Output the (x, y) coordinate of the center of the cell containing the given text.  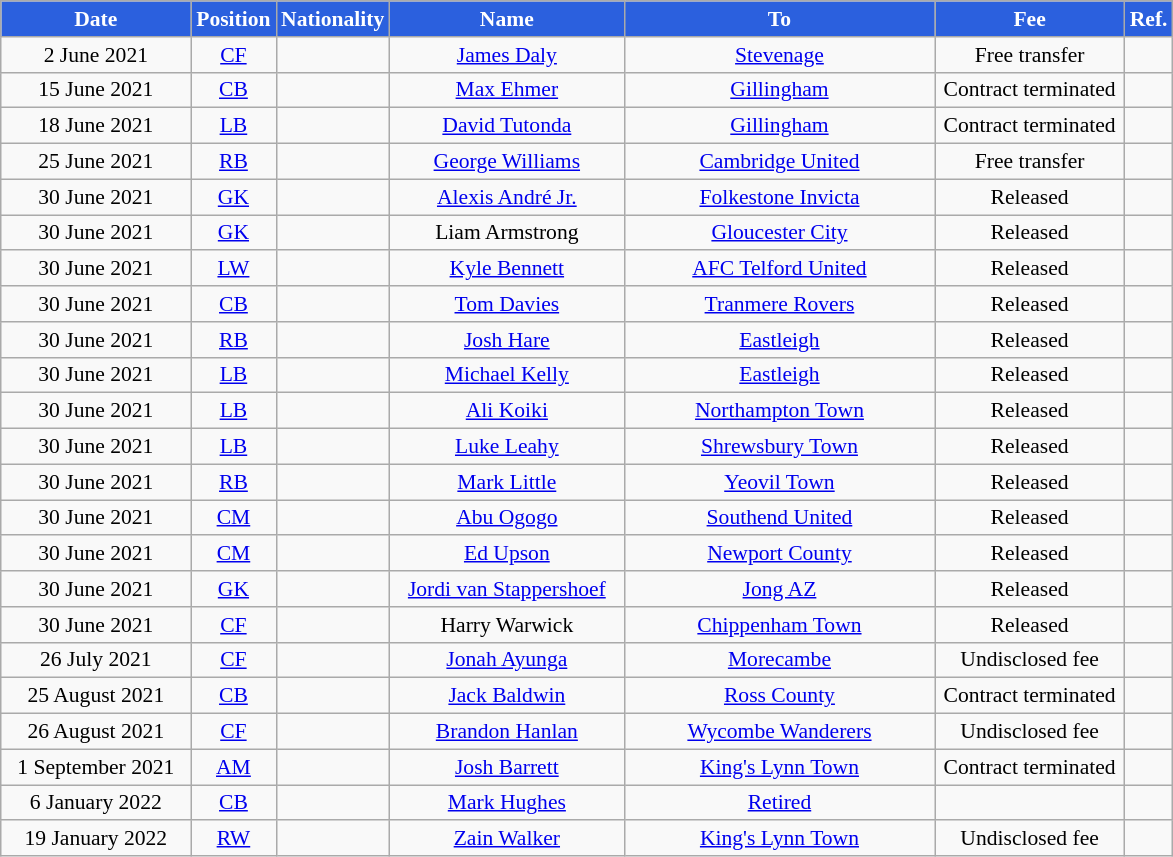
Retired (779, 803)
Brandon Hanlan (506, 732)
LW (234, 269)
Gloucester City (779, 233)
RW (234, 839)
Mark Little (506, 482)
Cambridge United (779, 162)
Josh Hare (506, 340)
Ross County (779, 696)
James Daly (506, 55)
25 August 2021 (96, 696)
Jordi van Stappershoef (506, 589)
Stevenage (779, 55)
Mark Hughes (506, 803)
Tranmere Rovers (779, 304)
Fee (1030, 19)
George Williams (506, 162)
Harry Warwick (506, 625)
Southend United (779, 518)
Josh Barrett (506, 767)
Morecambe (779, 660)
15 June 2021 (96, 90)
Nationality (332, 19)
Wycombe Wanderers (779, 732)
Name (506, 19)
Date (96, 19)
6 January 2022 (96, 803)
Jonah Ayunga (506, 660)
26 July 2021 (96, 660)
Michael Kelly (506, 375)
To (779, 19)
Shrewsbury Town (779, 447)
Jong AZ (779, 589)
2 June 2021 (96, 55)
AM (234, 767)
1 September 2021 (96, 767)
Alexis André Jr. (506, 197)
26 August 2021 (96, 732)
David Tutonda (506, 126)
Jack Baldwin (506, 696)
Chippenham Town (779, 625)
25 June 2021 (96, 162)
Abu Ogogo (506, 518)
Liam Armstrong (506, 233)
Yeovil Town (779, 482)
Max Ehmer (506, 90)
Zain Walker (506, 839)
Kyle Bennett (506, 269)
Luke Leahy (506, 447)
Newport County (779, 554)
AFC Telford United (779, 269)
Ali Koiki (506, 411)
19 January 2022 (96, 839)
Position (234, 19)
Ref. (1149, 19)
Northampton Town (779, 411)
18 June 2021 (96, 126)
Ed Upson (506, 554)
Folkestone Invicta (779, 197)
Tom Davies (506, 304)
